Find where the given text appears and provide that cell's center as (x, y) coordinate. 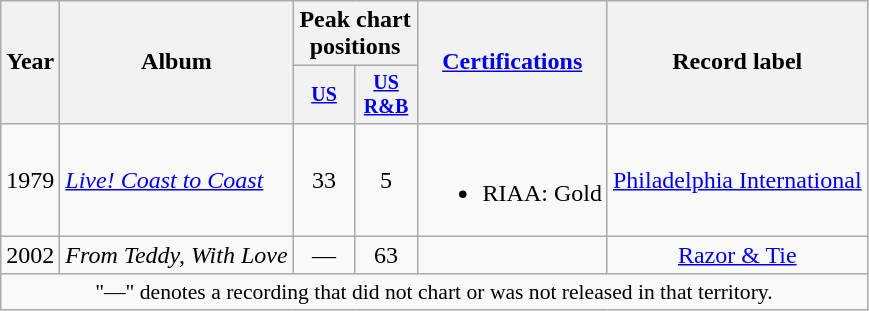
63 (386, 255)
Philadelphia International (737, 180)
1979 (30, 180)
5 (386, 180)
— (324, 255)
RIAA: Gold (512, 180)
2002 (30, 255)
"—" denotes a recording that did not chart or was not released in that territory. (434, 292)
From Teddy, With Love (176, 255)
Certifications (512, 62)
Album (176, 62)
Live! Coast to Coast (176, 180)
Year (30, 62)
Record label (737, 62)
33 (324, 180)
USR&B (386, 94)
Peak chart positions (355, 34)
Razor & Tie (737, 255)
US (324, 94)
